Extract the [X, Y] coordinate from the center of the cell holding the provided text.  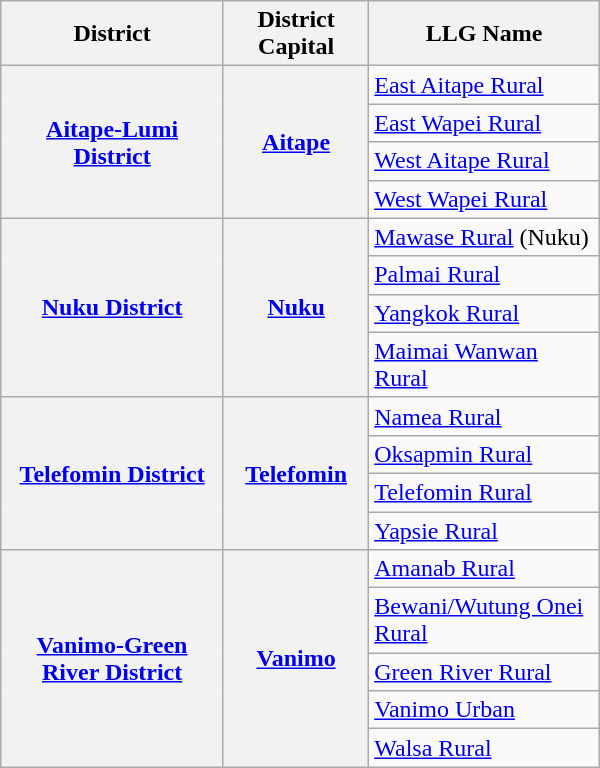
East Aitape Rural [484, 85]
Bewani/Wutung Onei Rural [484, 620]
Green River Rural [484, 672]
Telefomin District [112, 473]
Mawase Rural (Nuku) [484, 237]
Yapsie Rural [484, 531]
Amanab Rural [484, 569]
Nuku [296, 308]
West Wapei Rural [484, 199]
Telefomin [296, 473]
District Capital [296, 34]
Vanimo [296, 658]
West Aitape Rural [484, 161]
Maimai Wanwan Rural [484, 364]
Aitape-Lumi District [112, 142]
LLG Name [484, 34]
Aitape [296, 142]
Vanimo-Green River District [112, 658]
Nuku District [112, 308]
Walsa Rural [484, 748]
East Wapei Rural [484, 123]
Yangkok Rural [484, 313]
Telefomin Rural [484, 492]
Oksapmin Rural [484, 454]
Palmai Rural [484, 275]
Vanimo Urban [484, 710]
District [112, 34]
Namea Rural [484, 416]
